Find where the given text appears and provide that cell's center as (X, Y) coordinate. 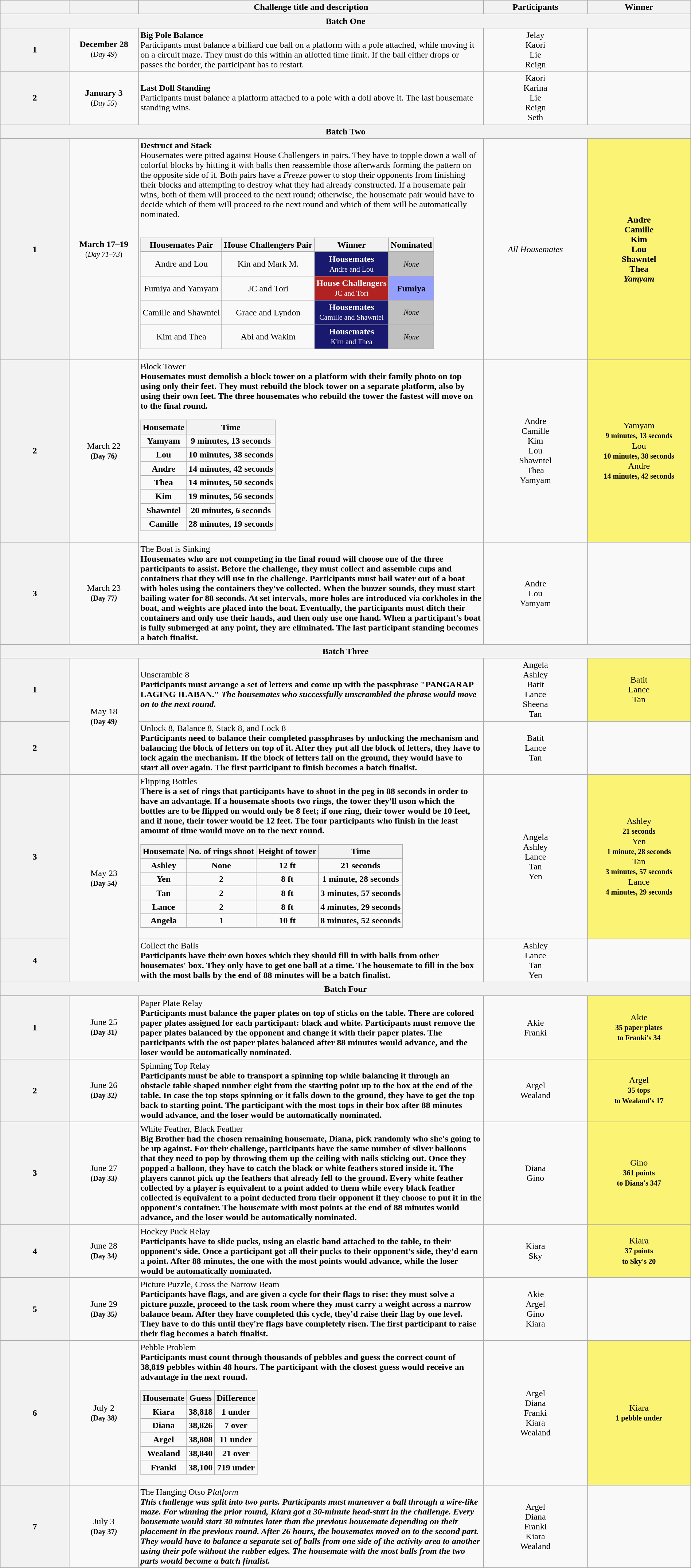
3 minutes, 57 seconds (361, 893)
Camille and Shawntel (181, 313)
7 (35, 1527)
No. of rings shoot (222, 852)
JC and Tori (268, 288)
June 26(Day 32) (104, 1090)
June 27(Day 33) (104, 1173)
Diana (164, 1426)
DianaGino (535, 1173)
38,818 (200, 1412)
28 minutes, 19 seconds (231, 524)
May 18(Day 49) (104, 716)
21 seconds (361, 865)
AndreLouYamyam (535, 593)
HousematesCamille and Shawntel (352, 313)
January 3(Day 55) (104, 98)
12 ft (287, 865)
Lou (164, 455)
Ashley (164, 865)
38,808 (200, 1439)
Tan (164, 893)
June 29(Day 35) (104, 1309)
21 over (236, 1453)
Kim (164, 496)
Abi and Wakim (268, 337)
Kin and Mark M. (268, 264)
Batch One (345, 21)
38,826 (200, 1426)
8 minutes, 52 seconds (361, 921)
Camille (164, 524)
Yamyam9 minutes, 13 secondsLou10 minutes, 38 secondsAndre14 minutes, 42 seconds (639, 451)
5 (35, 1309)
Last Doll StandingParticipants must balance a platform attached to a pole with a doll above it. The last housemate standing wins. (311, 98)
Height of tower (287, 852)
Batch Two (345, 131)
14 minutes, 50 seconds (231, 482)
7 over (236, 1426)
Grace and Lyndon (268, 313)
December 28(Day 49) (104, 50)
Challenge title and description (311, 7)
4 minutes, 29 seconds (361, 907)
Housemates Pair (181, 245)
11 under (236, 1439)
1 minute, 28 seconds (361, 879)
Argel35 topsto Wealand's 17 (639, 1090)
20 minutes, 6 seconds (231, 510)
Fumiya (411, 288)
Ashley21 secondsYen1 minute, 28 secondsTan3 minutes, 57 secondsLance4 minutes, 29 seconds (639, 857)
9 minutes, 13 seconds (231, 441)
KaoriKarinaLieReignSeth (535, 98)
July 3(Day 37) (104, 1527)
HousematesAndre and Lou (352, 264)
Nominated (411, 245)
Kiara (164, 1412)
June 25(Day 31) (104, 1027)
Franki (164, 1467)
Kim and Thea (181, 337)
Participants (535, 7)
KiaraSky (535, 1251)
Kiara1 pebble under (639, 1413)
Gino361 pointsto Diana's 347 (639, 1173)
AkieFranki (535, 1027)
House ChallengersJC and Tori (352, 288)
Lance (164, 907)
March 17–19(Day 71–73) (104, 249)
Guess (200, 1398)
AkieArgelGinoKiara (535, 1309)
Yen (164, 879)
JelayKaoriLieReign (535, 50)
38,840 (200, 1453)
719 under (236, 1467)
Wealand (164, 1453)
Kiara37 pointsto Sky's 20 (639, 1251)
Fumiya and Yamyam (181, 288)
HousematesKim and Thea (352, 337)
AngelaAshleyLanceTanYen (535, 857)
All Housemates (535, 249)
38,100 (200, 1467)
March 23(Day 77) (104, 593)
Andre and Lou (181, 264)
Akie35 paper platesto Franki's 34 (639, 1027)
10 minutes, 38 seconds (231, 455)
1 under (236, 1412)
Andre (164, 468)
Batch Three (345, 651)
AngelaAshleyBatitLanceSheenaTan (535, 690)
Yamyam (164, 441)
10 ft (287, 921)
Shawntel (164, 510)
May 23(Day 54) (104, 878)
14 minutes, 42 seconds (231, 468)
June 28(Day 34) (104, 1251)
July 2(Day 38) (104, 1413)
House Challengers Pair (268, 245)
March 22(Day 76) (104, 451)
6 (35, 1413)
19 minutes, 56 seconds (231, 496)
Batch Four (345, 989)
Thea (164, 482)
Argel (164, 1439)
AshleyLanceTanYen (535, 960)
ArgelWealand (535, 1090)
Angela (164, 921)
Difference (236, 1398)
